Determine the [x, y] coordinate at the center of the cell enclosing the given text.  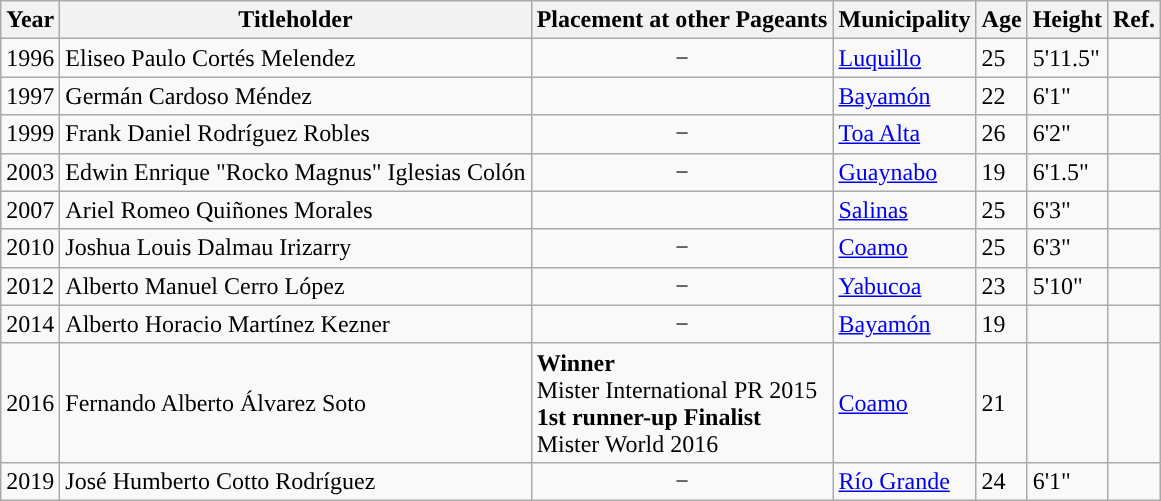
WinnerMister International PR 20151st runner-up FinalistMister World 2016 [682, 402]
Fernando Alberto Álvarez Soto [296, 402]
24 [1002, 481]
2003 [30, 172]
2014 [30, 324]
Yabucoa [904, 286]
6'2" [1067, 134]
Alberto Horacio Martínez Kezner [296, 324]
Germán Cardoso Méndez [296, 96]
21 [1002, 402]
Río Grande [904, 481]
5'10" [1067, 286]
2012 [30, 286]
Age [1002, 20]
Ref. [1134, 20]
Municipality [904, 20]
Ariel Romeo Quiñones Morales [296, 210]
23 [1002, 286]
5'11.5" [1067, 58]
26 [1002, 134]
Joshua Louis Dalmau Irizarry [296, 248]
José Humberto Cotto Rodríguez [296, 481]
2016 [30, 402]
1996 [30, 58]
1997 [30, 96]
Eliseo Paulo Cortés Melendez [296, 58]
Year [30, 20]
2019 [30, 481]
Edwin Enrique "Rocko Magnus" Iglesias Colón [296, 172]
Salinas [904, 210]
Toa Alta [904, 134]
Luquillo [904, 58]
22 [1002, 96]
2010 [30, 248]
6'1.5" [1067, 172]
Height [1067, 20]
2007 [30, 210]
1999 [30, 134]
Placement at other Pageants [682, 20]
Titleholder [296, 20]
Guaynabo [904, 172]
Frank Daniel Rodríguez Robles [296, 134]
Alberto Manuel Cerro López [296, 286]
